Detect which cell encompasses the target text, then output its [X, Y] center coordinate. 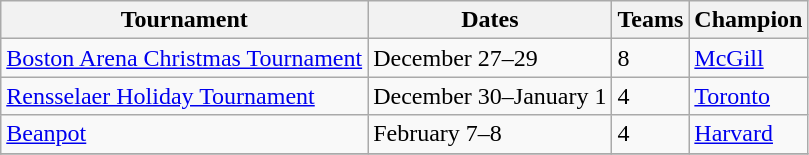
Beanpot [184, 134]
Rensselaer Holiday Tournament [184, 96]
Tournament [184, 20]
Harvard [748, 134]
Toronto [748, 96]
Teams [650, 20]
McGill [748, 58]
Champion [748, 20]
December 27–29 [490, 58]
Dates [490, 20]
February 7–8 [490, 134]
December 30–January 1 [490, 96]
Boston Arena Christmas Tournament [184, 58]
8 [650, 58]
